Pinpoint the cell where the given text exists, returning its [x, y] midpoint coordinate. 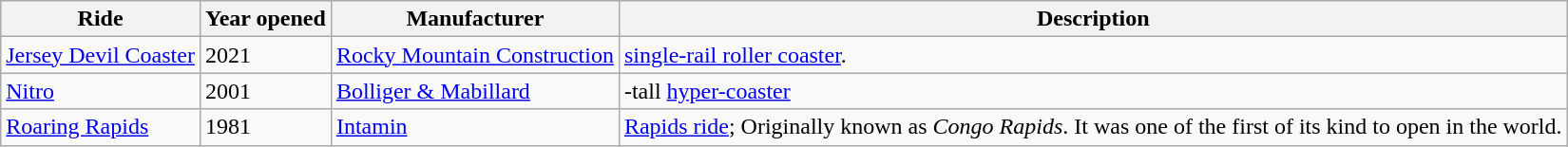
Nitro [101, 91]
-tall hyper-coaster [1093, 91]
Rocky Mountain Construction [475, 55]
Rapids ride; Originally known as Congo Rapids. It was one of the first of its kind to open in the world. [1093, 127]
2021 [265, 55]
1981 [265, 127]
Manufacturer [475, 19]
single-rail roller coaster. [1093, 55]
Bolliger & Mabillard [475, 91]
Description [1093, 19]
Ride [101, 19]
Year opened [265, 19]
2001 [265, 91]
Roaring Rapids [101, 127]
Intamin [475, 127]
Jersey Devil Coaster [101, 55]
